Extract the (x, y) coordinate from the center of the cell holding the provided text.  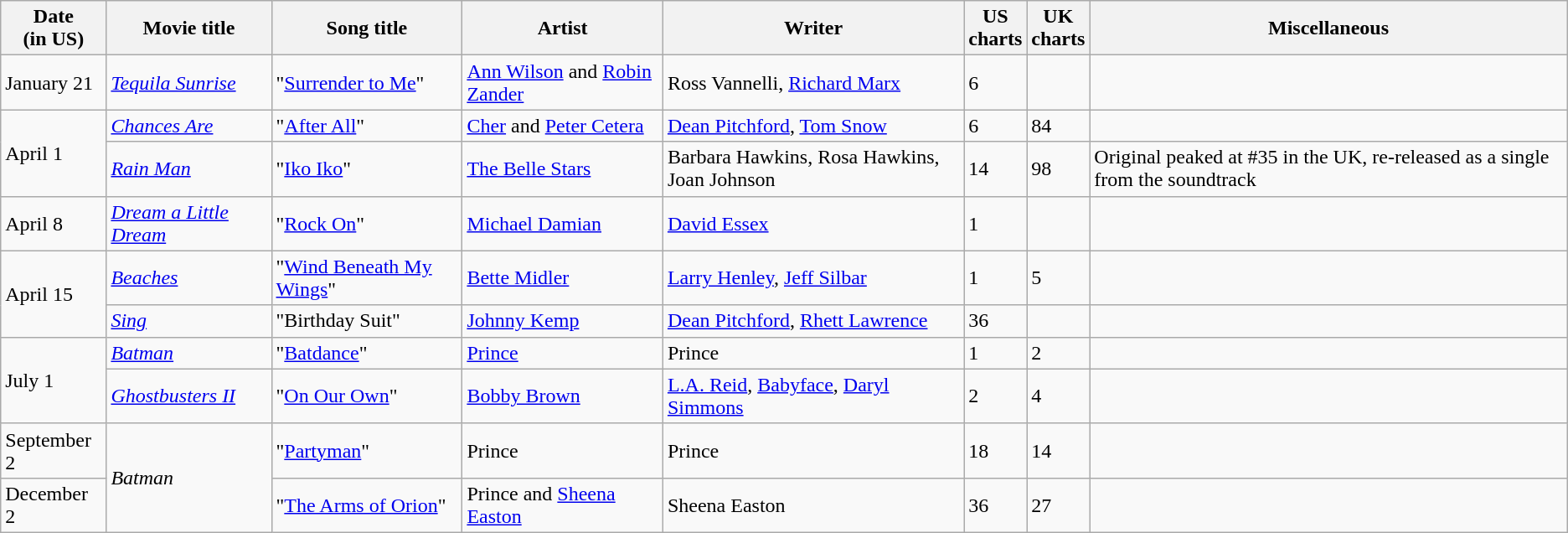
"Wind Beneath My Wings" (367, 278)
Writer (812, 28)
December 2 (54, 505)
April 8 (54, 223)
Bobby Brown (563, 396)
July 1 (54, 380)
Ghostbusters II (189, 396)
84 (1059, 126)
April 15 (54, 293)
"Rock On" (367, 223)
Date(in US) (54, 28)
L.A. Reid, Babyface, Daryl Simmons (812, 396)
Larry Henley, Jeff Silbar (812, 278)
Johnny Kemp (563, 321)
4 (1059, 396)
Beaches (189, 278)
Original peaked at #35 in the UK, re-released as a single from the soundtrack (1328, 169)
"Iko Iko" (367, 169)
Song title (367, 28)
Miscellaneous (1328, 28)
Barbara Hawkins, Rosa Hawkins, Joan Johnson (812, 169)
"After All" (367, 126)
"On Our Own" (367, 396)
UKcharts (1059, 28)
Dean Pitchford, Tom Snow (812, 126)
18 (995, 451)
"Surrender to Me" (367, 82)
Bette Midler (563, 278)
Dean Pitchford, Rhett Lawrence (812, 321)
Chances Are (189, 126)
The Belle Stars (563, 169)
US charts (995, 28)
"Birthday Suit" (367, 321)
Rain Man (189, 169)
Prince and Sheena Easton (563, 505)
September 2 (54, 451)
98 (1059, 169)
David Essex (812, 223)
"Batdance" (367, 353)
27 (1059, 505)
Tequila Sunrise (189, 82)
"The Arms of Orion" (367, 505)
April 1 (54, 153)
5 (1059, 278)
Sing (189, 321)
Cher and Peter Cetera (563, 126)
Artist (563, 28)
"Partyman" (367, 451)
Michael Damian (563, 223)
January 21 (54, 82)
Sheena Easton (812, 505)
Ross Vannelli, Richard Marx (812, 82)
Dream a Little Dream (189, 223)
Ann Wilson and Robin Zander (563, 82)
Movie title (189, 28)
